Return the (X, Y) coordinate for the center point of the cell that contains the specified text.  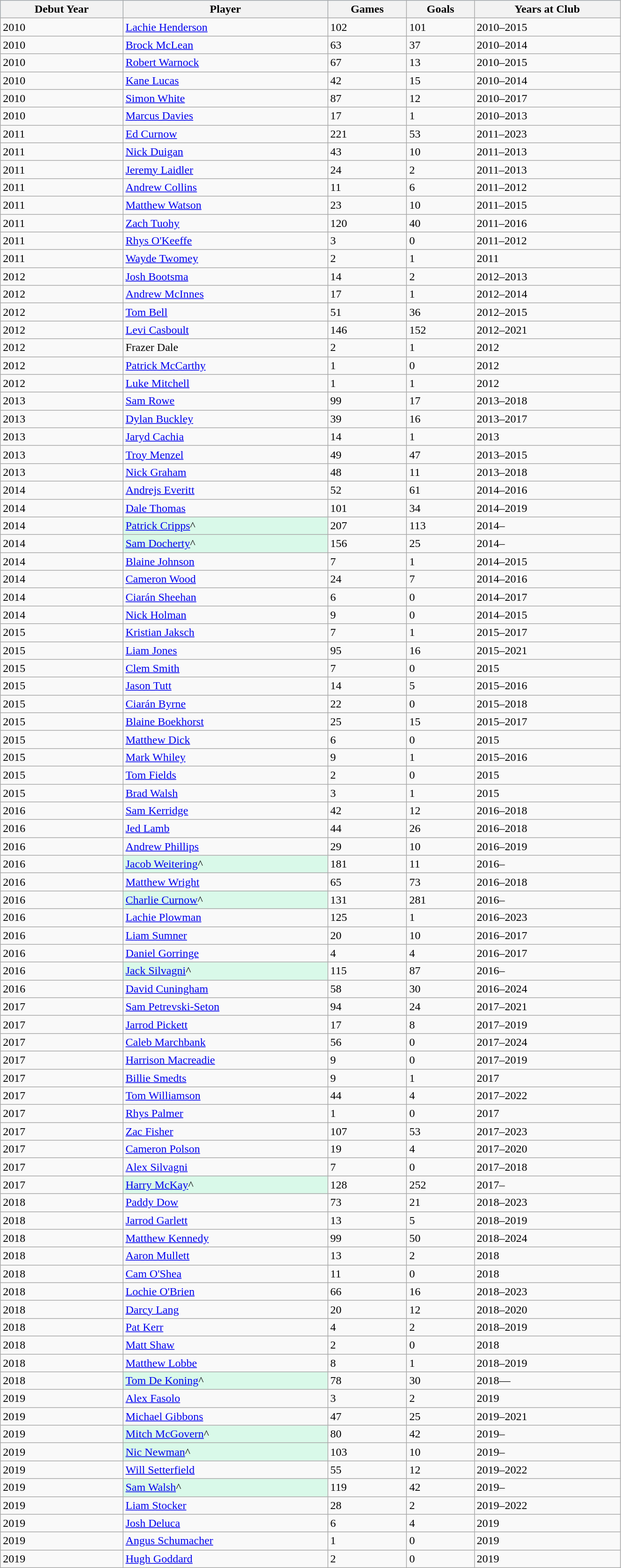
48 (368, 472)
Games (368, 9)
Paddy Dow (225, 1203)
Lachie Henderson (225, 27)
2013–2015 (547, 454)
Darcy Lang (225, 1309)
Nic Newman^ (225, 1452)
Ed Curnow (225, 134)
152 (440, 330)
2014–2017 (547, 597)
Dylan Buckley (225, 419)
107 (368, 1131)
2014–2019 (547, 508)
50 (440, 1238)
2010–2017 (547, 98)
Dale Thomas (225, 508)
22 (368, 704)
181 (368, 864)
252 (440, 1185)
281 (440, 900)
43 (368, 152)
2012–2021 (547, 330)
66 (368, 1291)
Liam Jones (225, 650)
Jed Lamb (225, 829)
Harrison Macreadie (225, 1060)
Billie Smedts (225, 1078)
Matthew Dick (225, 739)
Blaine Boekhorst (225, 722)
Zach Tuohy (225, 223)
Jeremy Laidler (225, 169)
131 (368, 900)
Player (225, 9)
113 (440, 526)
146 (368, 330)
Matthew Watson (225, 205)
19 (368, 1149)
Matthew Wright (225, 882)
Kristian Jaksch (225, 633)
2017– (547, 1185)
2017–2024 (547, 1042)
156 (368, 544)
Hugh Goddard (225, 1559)
Nick Graham (225, 472)
Alex Silvagni (225, 1167)
Jason Tutt (225, 686)
Ciarán Byrne (225, 704)
Cameron Wood (225, 579)
Zac Fisher (225, 1131)
Troy Menzel (225, 454)
221 (368, 134)
Robert Warnock (225, 63)
Wayde Twomey (225, 259)
2016–2023 (547, 918)
Goals (440, 9)
58 (368, 989)
Sam Kerridge (225, 811)
Brad Walsh (225, 793)
Matt Shaw (225, 1345)
56 (368, 1042)
Mitch McGovern^ (225, 1434)
2010–2013 (547, 116)
Jack Silvagni^ (225, 971)
Cam O'Shea (225, 1274)
Sam Petrevski-Seton (225, 1006)
Tom De Koning^ (225, 1381)
Andrew Phillips (225, 846)
94 (368, 1006)
51 (368, 312)
2017–2021 (547, 1006)
28 (368, 1505)
Ciarán Sheehan (225, 597)
Will Setterfield (225, 1470)
2017–2022 (547, 1096)
2015–2018 (547, 704)
115 (368, 971)
Tom Bell (225, 312)
2018–2020 (547, 1309)
Michael Gibbons (225, 1416)
Andrew McInnes (225, 294)
Alex Fasolo (225, 1399)
26 (440, 829)
Lachie Plowman (225, 918)
Kane Lucas (225, 80)
Caleb Marchbank (225, 1042)
2015–2021 (547, 650)
Luke Mitchell (225, 383)
Clem Smith (225, 668)
Levi Casboult (225, 330)
Sam Docherty^ (225, 544)
Aaron Mullett (225, 1256)
36 (440, 312)
39 (368, 419)
2017–2020 (547, 1149)
78 (368, 1381)
Matthew Kennedy (225, 1238)
2018–2024 (547, 1238)
29 (368, 846)
Angus Schumacher (225, 1541)
Tom Fields (225, 775)
2018— (547, 1381)
Rhys Palmer (225, 1114)
Charlie Curnow^ (225, 900)
2019–2021 (547, 1416)
Years at Club (547, 9)
Sam Walsh^ (225, 1488)
2012–2013 (547, 277)
128 (368, 1185)
55 (368, 1470)
65 (368, 882)
2012–2014 (547, 294)
Liam Stocker (225, 1505)
Tom Williamson (225, 1096)
Nick Duigan (225, 152)
2012–2015 (547, 312)
Rhys O'Keeffe (225, 241)
34 (440, 508)
Blaine Johnson (225, 562)
Simon White (225, 98)
Brock McLean (225, 45)
Patrick Cripps^ (225, 526)
49 (368, 454)
Matthew Lobbe (225, 1363)
Jaryd Cachia (225, 437)
2016–2024 (547, 989)
21 (440, 1203)
Andrew Collins (225, 187)
119 (368, 1488)
Sam Rowe (225, 401)
2011–2016 (547, 223)
2017–2018 (547, 1167)
Daniel Gorringe (225, 953)
2017–2023 (547, 1131)
Lochie O'Brien (225, 1291)
2013–2017 (547, 419)
95 (368, 650)
Cameron Polson (225, 1149)
2011–2015 (547, 205)
Jarrod Pickett (225, 1024)
Harry McKay^ (225, 1185)
Frazer Dale (225, 348)
37 (440, 45)
2016–2019 (547, 846)
Pat Kerr (225, 1327)
102 (368, 27)
103 (368, 1452)
Andrejs Everitt (225, 490)
67 (368, 63)
63 (368, 45)
40 (440, 223)
Debut Year (62, 9)
Nick Holman (225, 615)
Liam Sumner (225, 935)
61 (440, 490)
Josh Bootsma (225, 277)
David Cuningham (225, 989)
Jarrod Garlett (225, 1220)
Patrick McCarthy (225, 365)
Jacob Weitering^ (225, 864)
Mark Whiley (225, 757)
80 (368, 1434)
2011–2023 (547, 134)
52 (368, 490)
23 (368, 205)
Josh Deluca (225, 1523)
Marcus Davies (225, 116)
125 (368, 918)
120 (368, 223)
207 (368, 526)
